Scan for the cell matching the given text and deliver its [x, y] coordinate at center. 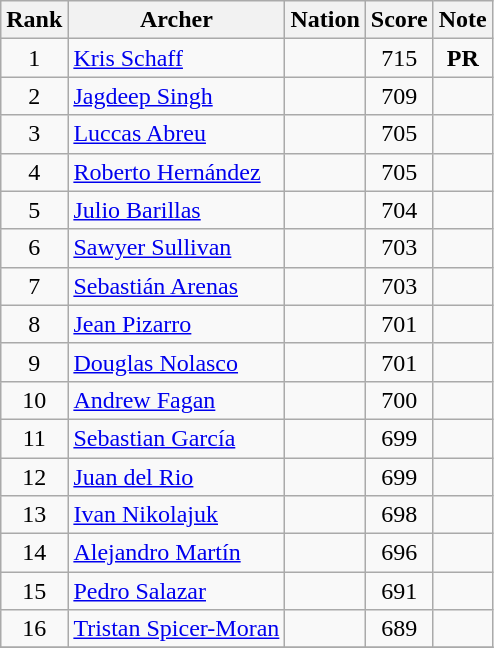
698 [399, 515]
8 [34, 324]
Andrew Fagan [176, 400]
9 [34, 362]
704 [399, 210]
Luccas Abreu [176, 134]
Sawyer Sullivan [176, 248]
11 [34, 438]
Julio Barillas [176, 210]
5 [34, 210]
Jean Pizarro [176, 324]
3 [34, 134]
7 [34, 286]
Kris Schaff [176, 58]
10 [34, 400]
Archer [176, 20]
16 [34, 629]
Score [399, 20]
Note [462, 20]
Pedro Salazar [176, 591]
Sebastián Arenas [176, 286]
715 [399, 58]
709 [399, 96]
Jagdeep Singh [176, 96]
691 [399, 591]
Rank [34, 20]
696 [399, 553]
14 [34, 553]
6 [34, 248]
1 [34, 58]
4 [34, 172]
12 [34, 477]
Roberto Hernández [176, 172]
Douglas Nolasco [176, 362]
Nation [325, 20]
Alejandro Martín [176, 553]
700 [399, 400]
Ivan Nikolajuk [176, 515]
13 [34, 515]
689 [399, 629]
Sebastian García [176, 438]
PR [462, 58]
Tristan Spicer-Moran [176, 629]
Juan del Rio [176, 477]
2 [34, 96]
15 [34, 591]
